Return [x, y] of the center of cell containing provided text 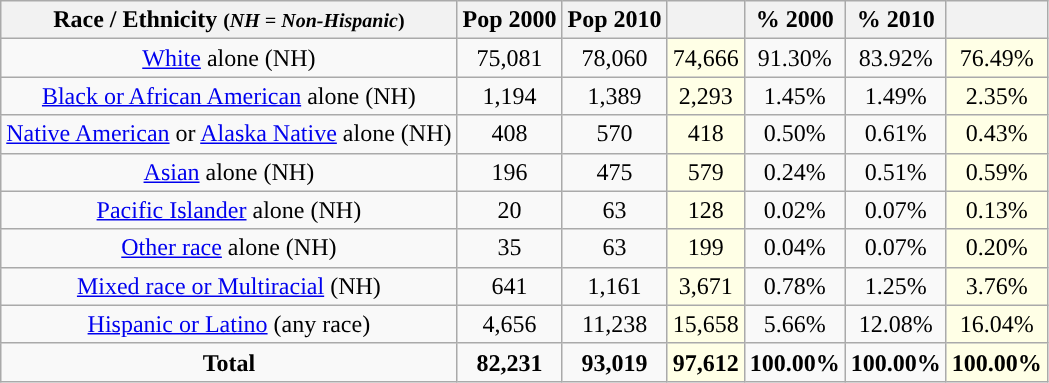
12.08% [896, 324]
Pop 2000 [510, 20]
White alone (NH) [229, 58]
Pacific Islander alone (NH) [229, 210]
418 [706, 134]
Total [229, 362]
0.51% [896, 172]
11,238 [614, 324]
0.04% [794, 248]
0.78% [794, 286]
570 [614, 134]
0.50% [794, 134]
475 [614, 172]
1.45% [794, 96]
0.13% [996, 210]
% 2000 [794, 20]
Pop 2010 [614, 20]
76.49% [996, 58]
1,194 [510, 96]
3,671 [706, 286]
1,389 [614, 96]
35 [510, 248]
0.24% [794, 172]
Black or African American alone (NH) [229, 96]
5.66% [794, 324]
15,658 [706, 324]
Asian alone (NH) [229, 172]
75,081 [510, 58]
579 [706, 172]
Mixed race or Multiracial (NH) [229, 286]
0.43% [996, 134]
408 [510, 134]
4,656 [510, 324]
0.61% [896, 134]
20 [510, 210]
78,060 [614, 58]
93,019 [614, 362]
82,231 [510, 362]
196 [510, 172]
2.35% [996, 96]
3.76% [996, 286]
91.30% [794, 58]
0.59% [996, 172]
128 [706, 210]
1.25% [896, 286]
2,293 [706, 96]
83.92% [896, 58]
Other race alone (NH) [229, 248]
16.04% [996, 324]
74,666 [706, 58]
Hispanic or Latino (any race) [229, 324]
0.20% [996, 248]
0.02% [794, 210]
1,161 [614, 286]
Native American or Alaska Native alone (NH) [229, 134]
641 [510, 286]
Race / Ethnicity (NH = Non-Hispanic) [229, 20]
199 [706, 248]
97,612 [706, 362]
1.49% [896, 96]
% 2010 [896, 20]
